Search for the cell housing the specified text and yield its (X, Y) center coordinate. 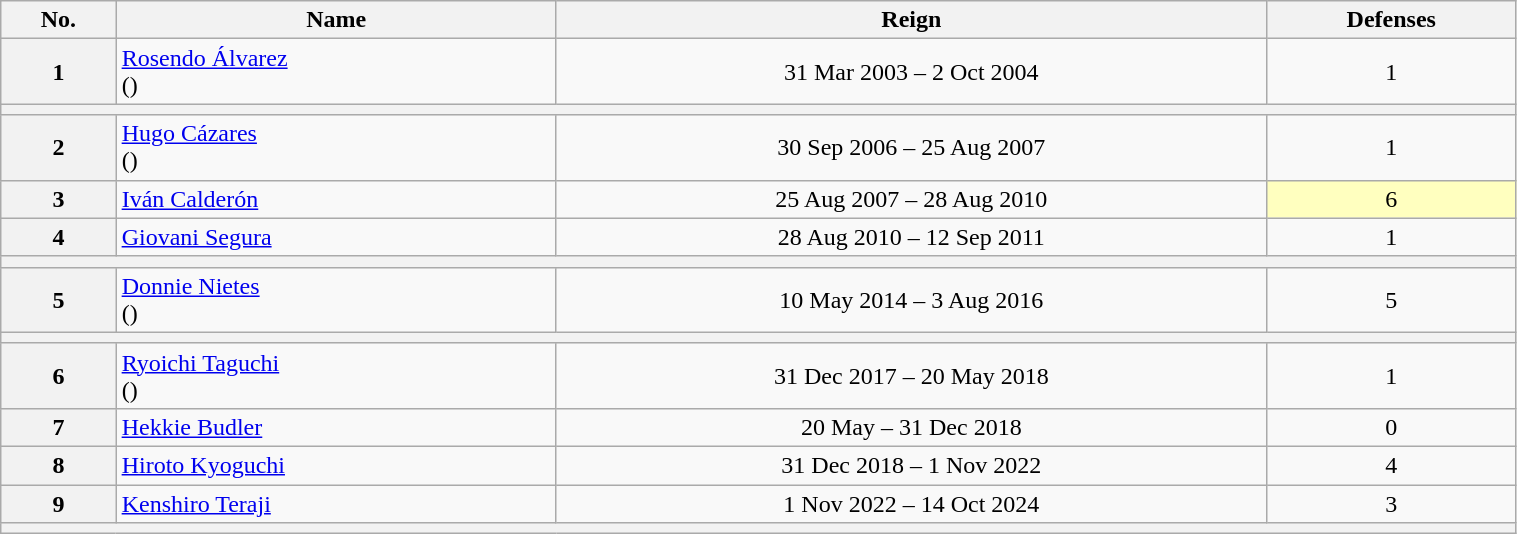
No. (58, 20)
Rosendo Álvarez() (336, 72)
Name (336, 20)
Hiroto Kyoguchi (336, 465)
31 Dec 2017 – 20 May 2018 (911, 376)
8 (58, 465)
28 Aug 2010 – 12 Sep 2011 (911, 237)
0 (1391, 427)
Giovani Segura (336, 237)
Hekkie Budler (336, 427)
7 (58, 427)
Hugo Cázares() (336, 148)
10 May 2014 – 3 Aug 2016 (911, 300)
9 (58, 503)
Iván Calderón (336, 199)
1 Nov 2022 – 14 Oct 2024 (911, 503)
30 Sep 2006 – 25 Aug 2007 (911, 148)
Reign (911, 20)
31 Mar 2003 – 2 Oct 2004 (911, 72)
31 Dec 2018 – 1 Nov 2022 (911, 465)
25 Aug 2007 – 28 Aug 2010 (911, 199)
Defenses (1391, 20)
2 (58, 148)
Donnie Nietes() (336, 300)
Ryoichi Taguchi() (336, 376)
20 May – 31 Dec 2018 (911, 427)
Kenshiro Teraji (336, 503)
